Extract the [x, y] coordinate from the center of the cell holding the provided text.  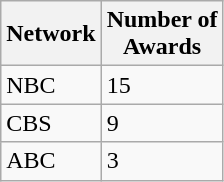
Number ofAwards [162, 34]
ABC [51, 161]
Network [51, 34]
NBC [51, 85]
3 [162, 161]
9 [162, 123]
15 [162, 85]
CBS [51, 123]
